Return (X, Y) of the center of cell containing provided text 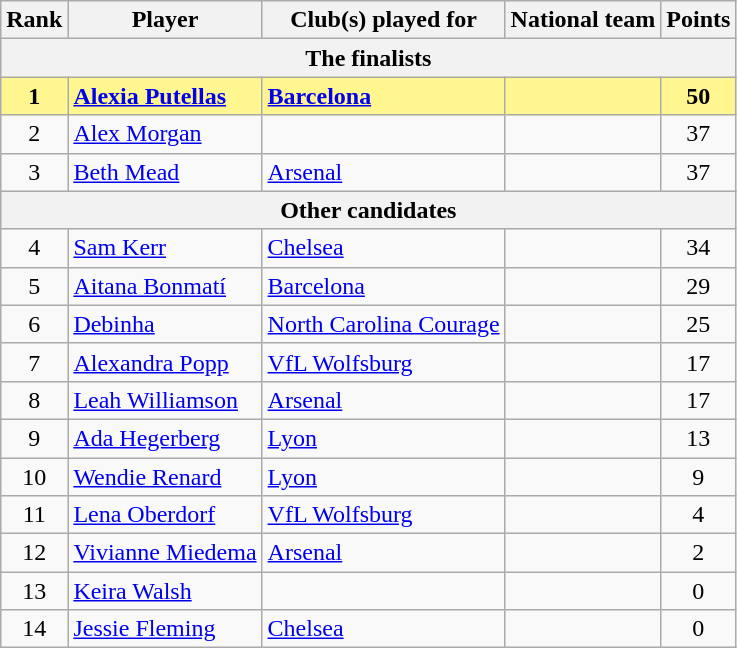
34 (698, 248)
Points (698, 20)
Jessie Fleming (165, 629)
Wendie Renard (165, 477)
Player (165, 20)
Beth Mead (165, 172)
Debinha (165, 324)
National team (583, 20)
8 (34, 400)
29 (698, 286)
3 (34, 172)
Alexandra Popp (165, 362)
1 (34, 96)
Keira Walsh (165, 591)
Leah Williamson (165, 400)
Sam Kerr (165, 248)
North Carolina Courage (384, 324)
Rank (34, 20)
Ada Hegerberg (165, 438)
50 (698, 96)
12 (34, 553)
Vivianne Miedema (165, 553)
Alexia Putellas (165, 96)
Other candidates (368, 210)
14 (34, 629)
6 (34, 324)
5 (34, 286)
10 (34, 477)
The finalists (368, 58)
Lena Oberdorf (165, 515)
Club(s) played for (384, 20)
11 (34, 515)
25 (698, 324)
7 (34, 362)
Aitana Bonmatí (165, 286)
Alex Morgan (165, 134)
